Return the [X, Y] coordinate for the center point of the cell that contains the specified text.  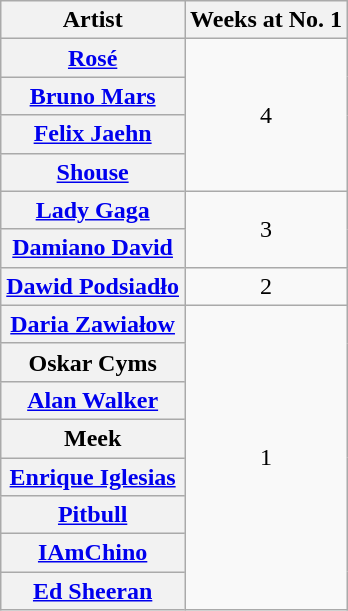
4 [266, 115]
1 [266, 457]
3 [266, 229]
Dawid Podsiadło [93, 286]
Bruno Mars [93, 96]
IAmChino [93, 553]
2 [266, 286]
Enrique Iglesias [93, 477]
Felix Jaehn [93, 134]
Shouse [93, 172]
Alan Walker [93, 400]
Pitbull [93, 515]
Damiano David [93, 248]
Oskar Cyms [93, 362]
Rosé [93, 58]
Weeks at No. 1 [266, 20]
Daria Zawiałow [93, 324]
Lady Gaga [93, 210]
Meek [93, 438]
Ed Sheeran [93, 591]
Artist [93, 20]
